Return the [x, y] coordinate for the center point of the cell that contains the specified text.  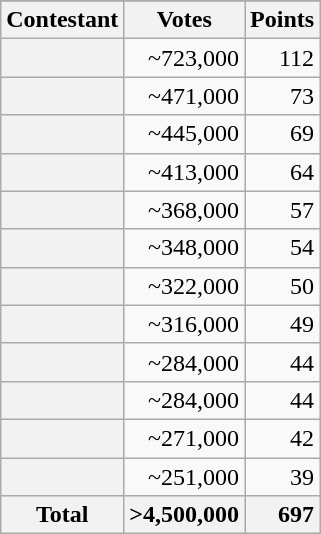
Points [282, 20]
112 [282, 58]
~445,000 [184, 134]
69 [282, 134]
42 [282, 438]
~723,000 [184, 58]
697 [282, 515]
~316,000 [184, 324]
~413,000 [184, 172]
~368,000 [184, 210]
64 [282, 172]
Total [62, 515]
~271,000 [184, 438]
~322,000 [184, 286]
50 [282, 286]
39 [282, 477]
Votes [184, 20]
>4,500,000 [184, 515]
49 [282, 324]
54 [282, 248]
Contestant [62, 20]
57 [282, 210]
73 [282, 96]
~348,000 [184, 248]
~251,000 [184, 477]
~471,000 [184, 96]
